Output the (x, y) coordinate of the center of the cell containing the given text.  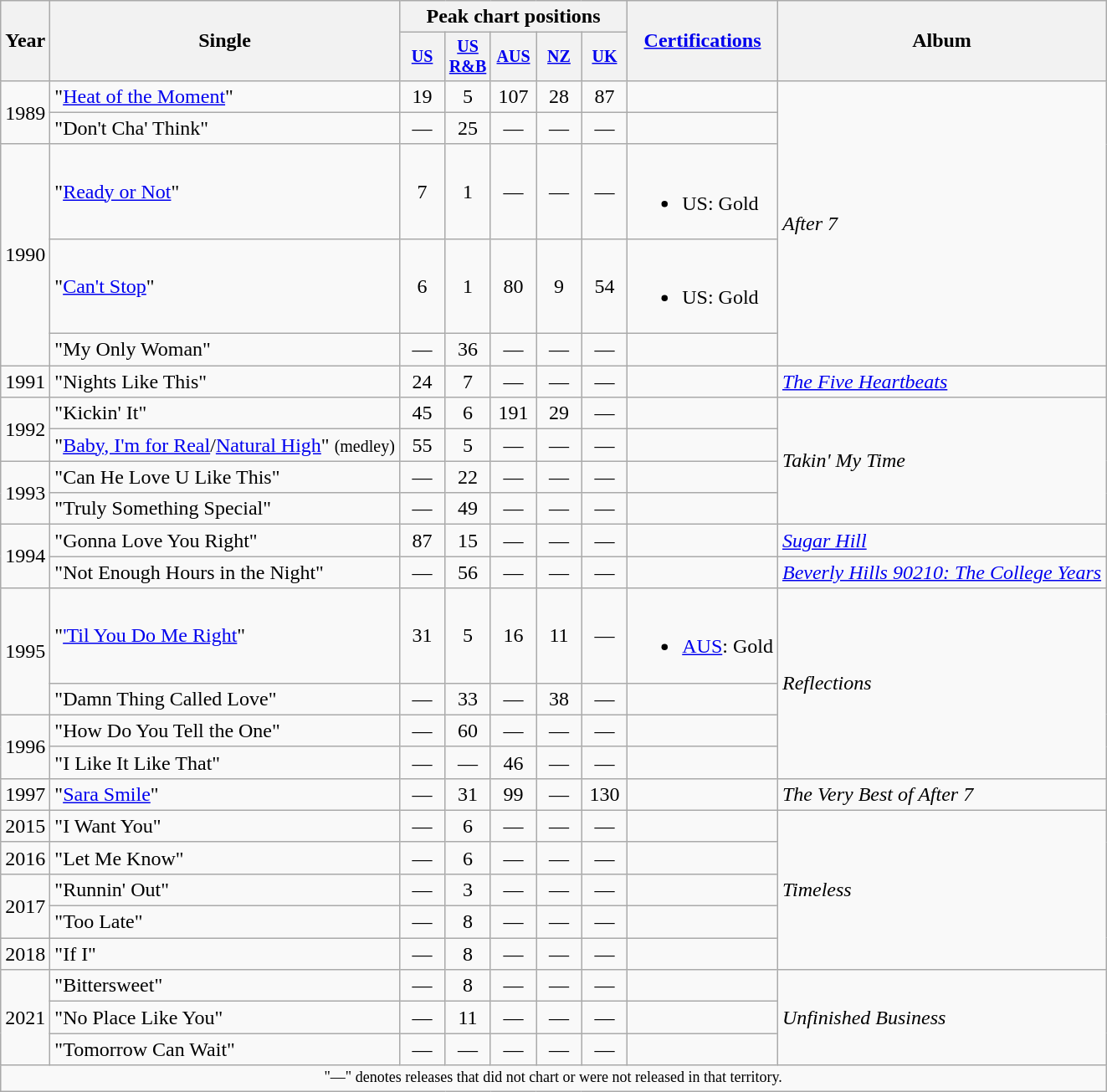
"Damn Thing Called Love" (225, 699)
2016 (25, 858)
19 (422, 96)
1992 (25, 429)
60 (468, 731)
"Not Enough Hours in the Night" (225, 572)
2018 (25, 954)
2015 (25, 826)
"My Only Woman" (225, 350)
AUS (513, 57)
"Tomorrow Can Wait" (225, 1049)
1989 (25, 112)
1990 (25, 254)
54 (604, 286)
191 (513, 413)
2017 (25, 905)
1996 (25, 746)
25 (468, 128)
99 (513, 794)
"Too Late" (225, 922)
"—" denotes releases that did not chart or were not released in that territory. (554, 1078)
"Kickin' It" (225, 413)
49 (468, 509)
USR&B (468, 57)
1991 (25, 382)
"Runnin' Out" (225, 889)
The Five Heartbeats (941, 382)
Peak chart positions (513, 17)
After 7 (941, 223)
The Very Best of After 7 (941, 794)
"Gonna Love You Right" (225, 541)
36 (468, 350)
Album (941, 41)
Sugar Hill (941, 541)
80 (513, 286)
107 (513, 96)
28 (559, 96)
1997 (25, 794)
NZ (559, 57)
Year (25, 41)
Beverly Hills 90210: The College Years (941, 572)
29 (559, 413)
"How Do You Tell the One" (225, 731)
"Nights Like This" (225, 382)
"Bittersweet" (225, 986)
1995 (25, 651)
33 (468, 699)
"Can't Stop" (225, 286)
"Baby, I'm for Real/Natural High" (medley) (225, 445)
"'Til You Do Me Right" (225, 636)
UK (604, 57)
"Let Me Know" (225, 858)
15 (468, 541)
24 (422, 382)
"I Like It Like That" (225, 762)
1993 (25, 493)
Unfinished Business (941, 1018)
US (422, 57)
"No Place Like You" (225, 1018)
3 (468, 889)
56 (468, 572)
"Truly Something Special" (225, 509)
22 (468, 477)
"Can He Love U Like This" (225, 477)
AUS: Gold (703, 636)
2021 (25, 1018)
38 (559, 699)
"Sara Smile" (225, 794)
"Ready or Not" (225, 191)
46 (513, 762)
55 (422, 445)
Reflections (941, 683)
Certifications (703, 41)
9 (559, 286)
130 (604, 794)
"Heat of the Moment" (225, 96)
1994 (25, 556)
"I Want You" (225, 826)
Single (225, 41)
16 (513, 636)
Takin' My Time (941, 461)
"Don't Cha' Think" (225, 128)
Timeless (941, 889)
45 (422, 413)
"If I" (225, 954)
